Scan for the cell matching the given text and deliver its [X, Y] coordinate at center. 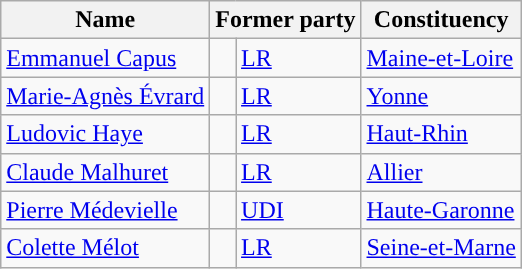
Claude Malhuret [106, 172]
Colette Mélot [106, 248]
Constituency [441, 20]
Haute-Garonne [441, 210]
Marie-Agnès Évrard [106, 96]
Ludovic Haye [106, 134]
Name [106, 20]
Emmanuel Capus [106, 58]
Former party [286, 20]
Pierre Médevielle [106, 210]
Allier [441, 172]
Yonne [441, 96]
UDI [298, 210]
Seine-et-Marne [441, 248]
Maine-et-Loire [441, 58]
Haut-Rhin [441, 134]
